Provide the [x, y] coordinate of the cell's center where the given text is located.  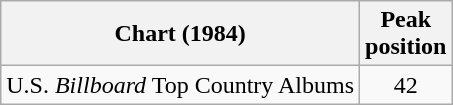
Peakposition [406, 34]
U.S. Billboard Top Country Albums [180, 85]
42 [406, 85]
Chart (1984) [180, 34]
